Pinpoint the cell where the given text exists, returning its [x, y] midpoint coordinate. 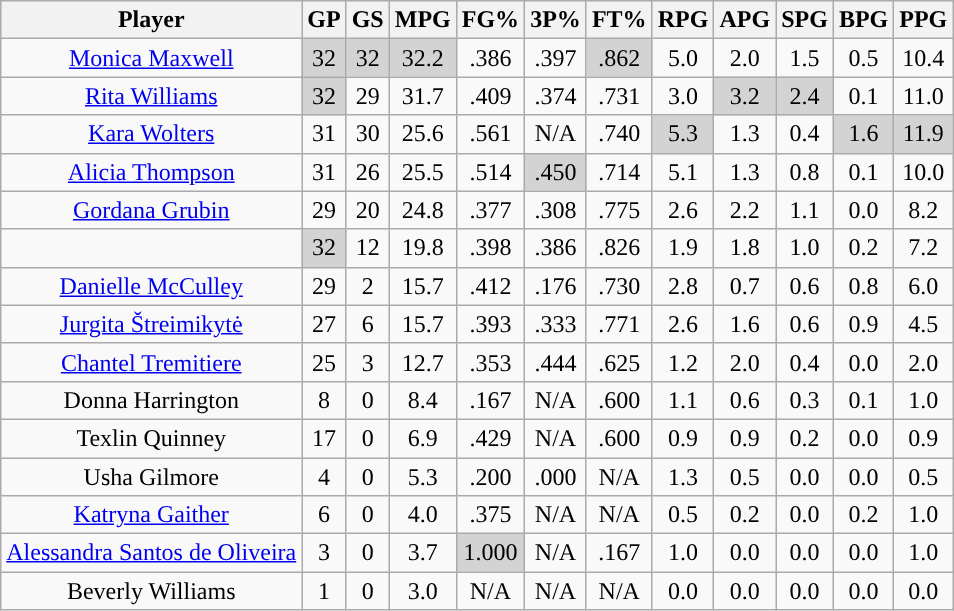
2.8 [683, 286]
Alessandra Santos de Oliveira [152, 553]
20 [368, 210]
Katryna Gaither [152, 515]
.176 [556, 286]
PPG [924, 20]
Player [152, 20]
Beverly Williams [152, 591]
27 [324, 324]
Rita Williams [152, 96]
Jurgita Štreimikytė [152, 324]
7.2 [924, 248]
6.0 [924, 286]
.731 [619, 96]
6.9 [422, 438]
26 [368, 172]
GP [324, 20]
.397 [556, 58]
4.0 [422, 515]
.429 [490, 438]
Gordana Grubin [152, 210]
SPG [805, 20]
1.000 [490, 553]
.409 [490, 96]
.771 [619, 324]
.412 [490, 286]
17 [324, 438]
2.4 [805, 96]
MPG [422, 20]
.353 [490, 362]
4.5 [924, 324]
25 [324, 362]
24.8 [422, 210]
10.0 [924, 172]
12.7 [422, 362]
Usha Gilmore [152, 477]
25.5 [422, 172]
11.0 [924, 96]
.200 [490, 477]
12 [368, 248]
3.7 [422, 553]
5.0 [683, 58]
4 [324, 477]
10.4 [924, 58]
11.9 [924, 134]
3P% [556, 20]
.561 [490, 134]
.393 [490, 324]
Alicia Thompson [152, 172]
.775 [619, 210]
.375 [490, 515]
Kara Wolters [152, 134]
GS [368, 20]
.730 [619, 286]
5.1 [683, 172]
Chantel Tremitiere [152, 362]
.450 [556, 172]
APG [745, 20]
.398 [490, 248]
3.2 [745, 96]
.377 [490, 210]
2 [368, 286]
.308 [556, 210]
30 [368, 134]
.625 [619, 362]
FG% [490, 20]
Danielle McCulley [152, 286]
.826 [619, 248]
1.9 [683, 248]
Texlin Quinney [152, 438]
Donna Harrington [152, 400]
31.7 [422, 96]
8 [324, 400]
8.2 [924, 210]
.714 [619, 172]
0.7 [745, 286]
1.5 [805, 58]
1 [324, 591]
RPG [683, 20]
.740 [619, 134]
1.2 [683, 362]
19.8 [422, 248]
.862 [619, 58]
.444 [556, 362]
8.4 [422, 400]
.000 [556, 477]
BPG [863, 20]
.374 [556, 96]
32.2 [422, 58]
0.3 [805, 400]
1.8 [745, 248]
Monica Maxwell [152, 58]
2.2 [745, 210]
FT% [619, 20]
.333 [556, 324]
.514 [490, 172]
25.6 [422, 134]
